Scan for the cell matching the given text and deliver its (X, Y) coordinate at center. 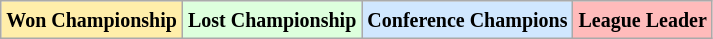
Won Championship (92, 20)
Lost Championship (272, 20)
Conference Champions (468, 20)
League Leader (642, 20)
